Capture the cell that displays the provided text and extract its (x, y) central coordinate. 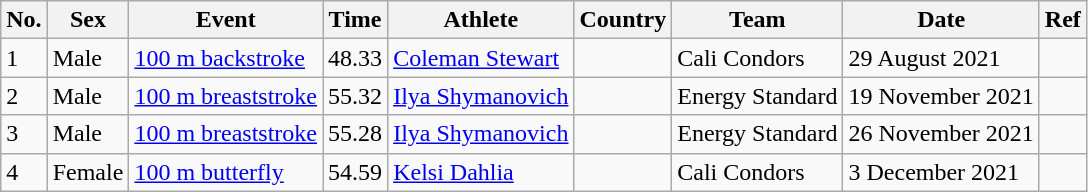
26 November 2021 (941, 134)
Ref (1062, 20)
Athlete (481, 20)
1 (24, 58)
Time (356, 20)
Country (623, 20)
Team (758, 20)
Event (226, 20)
4 (24, 172)
Kelsi Dahlia (481, 172)
54.59 (356, 172)
Coleman Stewart (481, 58)
Sex (88, 20)
Female (88, 172)
55.28 (356, 134)
2 (24, 96)
Date (941, 20)
48.33 (356, 58)
100 m backstroke (226, 58)
55.32 (356, 96)
3 December 2021 (941, 172)
29 August 2021 (941, 58)
19 November 2021 (941, 96)
100 m butterfly (226, 172)
3 (24, 134)
No. (24, 20)
